Capture the cell that displays the provided text and extract its (x, y) central coordinate. 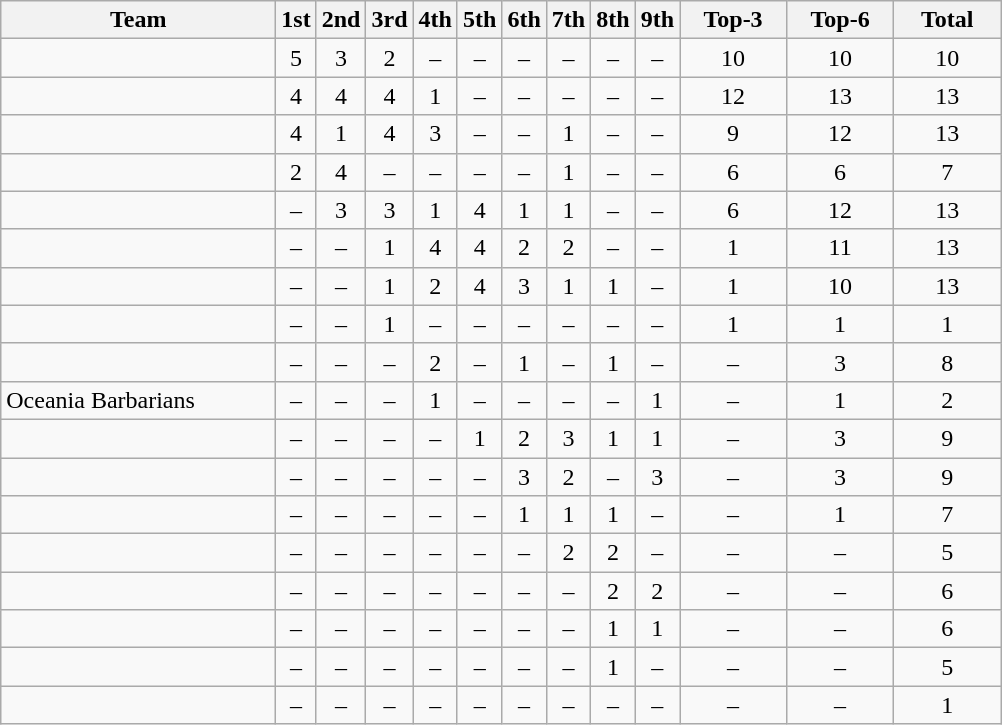
8 (948, 362)
7th (568, 20)
Top-3 (734, 20)
1st (296, 20)
8th (613, 20)
Top-6 (840, 20)
3rd (390, 20)
4th (435, 20)
Team (138, 20)
2nd (341, 20)
11 (840, 248)
5th (479, 20)
Total (948, 20)
9th (657, 20)
Oceania Barbarians (138, 400)
6th (524, 20)
